Provide the [X, Y] coordinate of the cell's center where the given text is located.  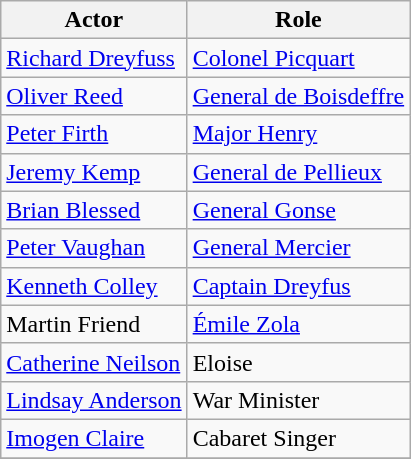
Imogen Claire [94, 438]
General Mercier [298, 248]
Actor [94, 20]
Peter Firth [94, 134]
Eloise [298, 362]
Brian Blessed [94, 210]
Lindsay Anderson [94, 400]
Major Henry [298, 134]
Jeremy Kemp [94, 172]
Cabaret Singer [298, 438]
Oliver Reed [94, 96]
Richard Dreyfuss [94, 58]
General de Pellieux [298, 172]
Captain Dreyfus [298, 286]
Émile Zola [298, 324]
Kenneth Colley [94, 286]
Role [298, 20]
Martin Friend [94, 324]
War Minister [298, 400]
Colonel Picquart [298, 58]
General de Boisdeffre [298, 96]
Peter Vaughan [94, 248]
General Gonse [298, 210]
Catherine Neilson [94, 362]
